Determine the [x, y] coordinate at the center of the cell enclosing the given text.  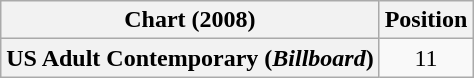
US Adult Contemporary (Billboard) [190, 58]
Position [426, 20]
Chart (2008) [190, 20]
11 [426, 58]
